Determine the (x, y) coordinate at the center of the cell enclosing the given text.  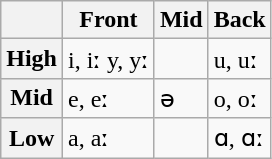
Low (32, 138)
Back (240, 20)
High (32, 59)
a, aː (109, 138)
Front (109, 20)
i, iː y, yː (109, 59)
ə (181, 98)
o, oː (240, 98)
u, uː (240, 59)
e, eː (109, 98)
ɑ, ɑː (240, 138)
